Detect which cell encompasses the target text, then output its [X, Y] center coordinate. 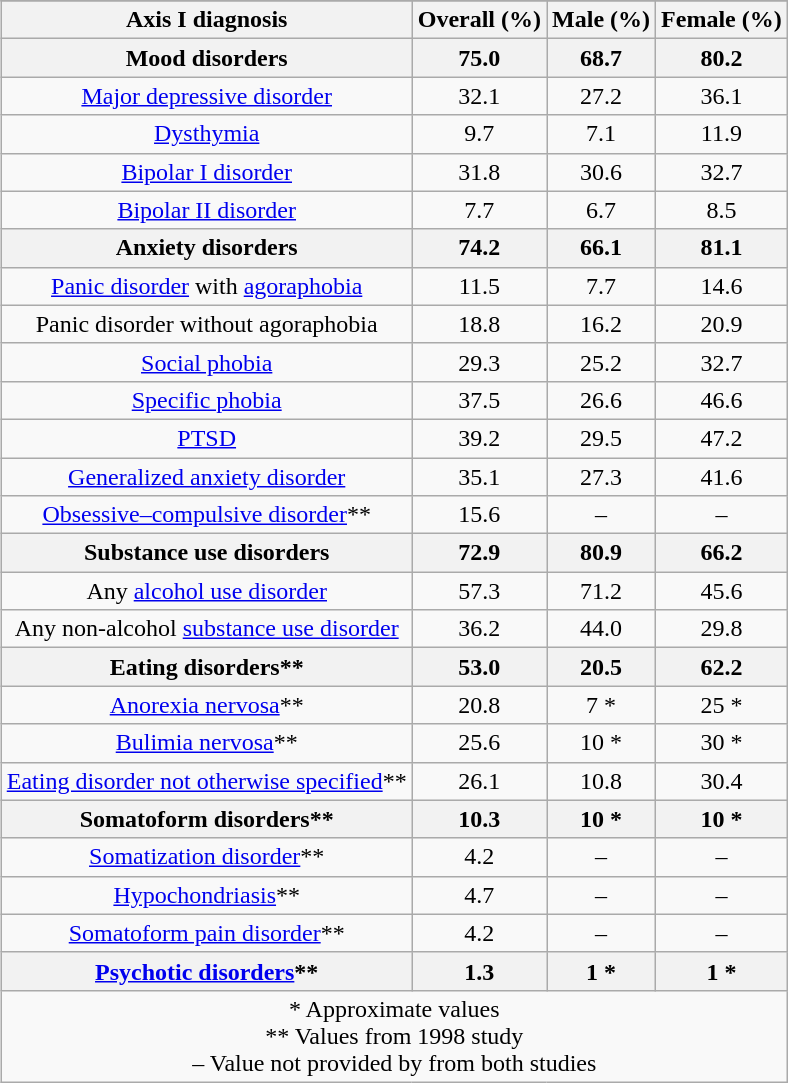
Hypochondriasis** [206, 895]
80.2 [722, 58]
29.3 [479, 362]
11.5 [479, 286]
16.2 [602, 324]
Male (%) [602, 20]
31.8 [479, 172]
Anorexia nervosa** [206, 705]
29.5 [602, 438]
25 * [722, 705]
18.8 [479, 324]
20.8 [479, 705]
10.8 [602, 781]
7.1 [602, 134]
1.3 [479, 971]
9.7 [479, 134]
Axis I diagnosis [206, 20]
46.6 [722, 400]
80.9 [602, 553]
30.4 [722, 781]
36.1 [722, 96]
68.7 [602, 58]
Any non-alcohol substance use disorder [206, 629]
72.9 [479, 553]
Specific phobia [206, 400]
6.7 [602, 210]
Major depressive disorder [206, 96]
25.6 [479, 743]
Obsessive–compulsive disorder** [206, 515]
20.9 [722, 324]
71.2 [602, 591]
44.0 [602, 629]
Bulimia nervosa** [206, 743]
37.5 [479, 400]
Eating disorders** [206, 667]
74.2 [479, 248]
Bipolar II disorder [206, 210]
PTSD [206, 438]
Somatization disorder** [206, 857]
53.0 [479, 667]
4.7 [479, 895]
75.0 [479, 58]
26.1 [479, 781]
26.6 [602, 400]
47.2 [722, 438]
36.2 [479, 629]
Panic disorder with agoraphobia [206, 286]
Anxiety disorders [206, 248]
Overall (%) [479, 20]
Dysthymia [206, 134]
66.2 [722, 553]
25.2 [602, 362]
Social phobia [206, 362]
27.2 [602, 96]
10.3 [479, 819]
30.6 [602, 172]
41.6 [722, 477]
15.6 [479, 515]
29.8 [722, 629]
7 * [602, 705]
Psychotic disorders** [206, 971]
30 * [722, 743]
8.5 [722, 210]
45.6 [722, 591]
66.1 [602, 248]
62.2 [722, 667]
81.1 [722, 248]
11.9 [722, 134]
Generalized anxiety disorder [206, 477]
32.1 [479, 96]
14.6 [722, 286]
Eating disorder not otherwise specified** [206, 781]
27.3 [602, 477]
57.3 [479, 591]
Substance use disorders [206, 553]
Bipolar I disorder [206, 172]
Mood disorders [206, 58]
Female (%) [722, 20]
Somatoform pain disorder** [206, 933]
Panic disorder without agoraphobia [206, 324]
Somatoform disorders** [206, 819]
35.1 [479, 477]
39.2 [479, 438]
* Approximate values ** Values from 1998 study– Value not provided by from both studies [394, 1036]
Any alcohol use disorder [206, 591]
20.5 [602, 667]
